Identify which cell holds the provided text, then report its (x, y) central coordinate. 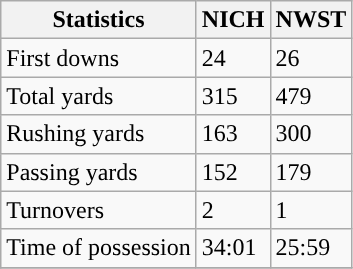
First downs (99, 58)
NWST (311, 20)
Time of possession (99, 248)
24 (233, 58)
NICH (233, 20)
479 (311, 96)
Total yards (99, 96)
25:59 (311, 248)
179 (311, 172)
26 (311, 58)
300 (311, 134)
Passing yards (99, 172)
1 (311, 210)
Turnovers (99, 210)
315 (233, 96)
152 (233, 172)
Rushing yards (99, 134)
2 (233, 210)
34:01 (233, 248)
Statistics (99, 20)
163 (233, 134)
